Extract the [X, Y] coordinate from the center of the cell holding the provided text.  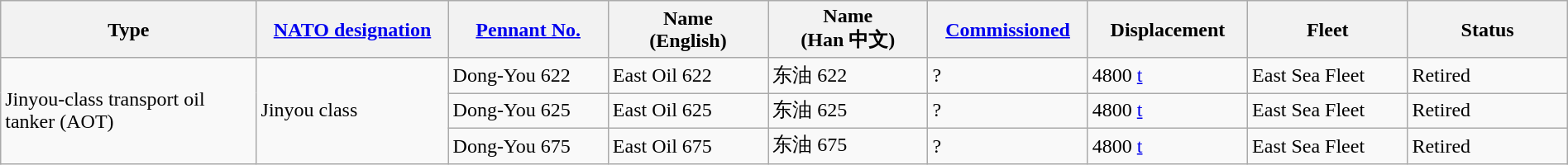
东油 625 [849, 111]
Name(English) [688, 30]
Dong-You 675 [528, 145]
Fleet [1328, 30]
Dong-You 625 [528, 111]
Type [129, 30]
NATO designation [352, 30]
Displacement [1168, 30]
East Oil 622 [688, 76]
East Oil 625 [688, 111]
东油 675 [849, 145]
Name(Han 中文) [849, 30]
East Oil 675 [688, 145]
Jinyou-class transport oil tanker (AOT) [129, 111]
Pennant No. [528, 30]
Dong-You 622 [528, 76]
Status [1487, 30]
东油 622 [849, 76]
Commissioned [1007, 30]
Jinyou class [352, 111]
